Pinpoint the cell where the given text exists, returning its (X, Y) midpoint coordinate. 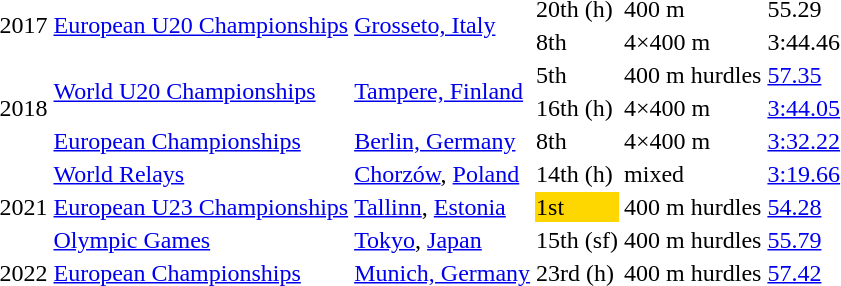
16th (h) (578, 108)
Tampere, Finland (442, 92)
Tokyo, Japan (442, 240)
European U23 Championships (201, 207)
Berlin, Germany (442, 141)
15th (sf) (578, 240)
World Relays (201, 174)
World U20 Championships (201, 92)
1st (578, 207)
Chorzów, Poland (442, 174)
5th (578, 75)
Olympic Games (201, 240)
14th (h) (578, 174)
European Championships (201, 141)
Tallinn, Estonia (442, 207)
mixed (693, 174)
